Detect which cell encompasses the target text, then output its (X, Y) center coordinate. 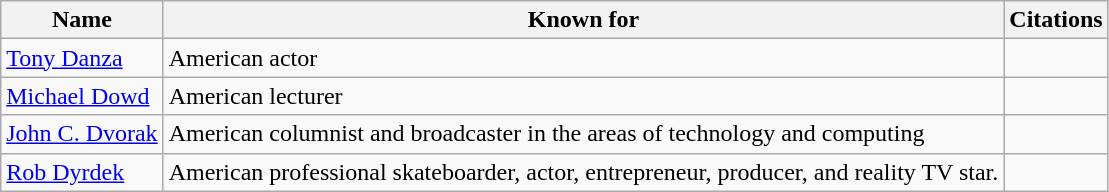
Tony Danza (82, 58)
American columnist and broadcaster in the areas of technology and computing (584, 134)
Rob Dyrdek (82, 172)
John C. Dvorak (82, 134)
American actor (584, 58)
Citations (1056, 20)
Known for (584, 20)
American professional skateboarder, actor, entrepreneur, producer, and reality TV star. (584, 172)
American lecturer (584, 96)
Name (82, 20)
Michael Dowd (82, 96)
